Scan for the cell matching the given text and deliver its (X, Y) coordinate at center. 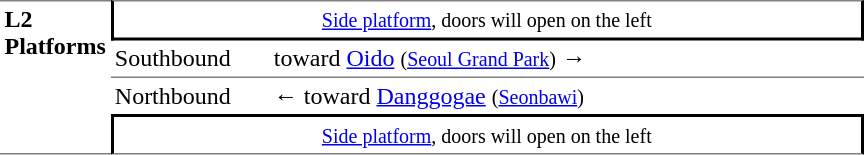
L2Platforms (55, 77)
Southbound (190, 58)
Northbound (190, 95)
← toward Danggogae (Seonbawi) (566, 95)
toward Oido (Seoul Grand Park) → (566, 58)
